Search for the cell housing the specified text and yield its [X, Y] center coordinate. 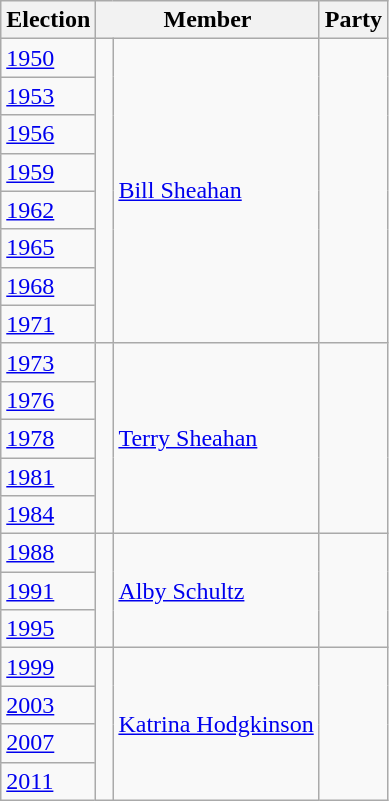
1984 [48, 515]
Election [48, 20]
1959 [48, 172]
Party [353, 20]
1981 [48, 477]
1999 [48, 667]
1953 [48, 96]
1978 [48, 438]
1995 [48, 629]
Bill Sheahan [216, 191]
1962 [48, 210]
1968 [48, 286]
1956 [48, 134]
Member [208, 20]
1973 [48, 362]
1965 [48, 248]
Alby Schultz [216, 591]
Terry Sheahan [216, 438]
1991 [48, 591]
1971 [48, 324]
1950 [48, 58]
1976 [48, 400]
Katrina Hodgkinson [216, 724]
2007 [48, 743]
2011 [48, 781]
2003 [48, 705]
1988 [48, 553]
